Return the [X, Y] coordinate for the center point of the cell that contains the specified text.  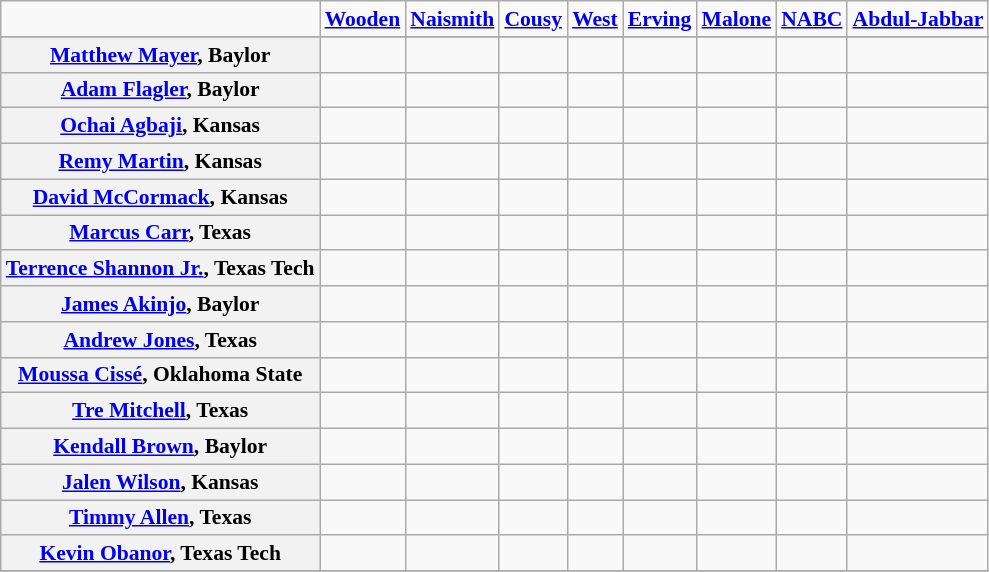
NABC [812, 19]
Andrew Jones, Texas [160, 340]
Adam Flagler, Baylor [160, 90]
Jalen Wilson, Kansas [160, 482]
Cousy [533, 19]
Timmy Allen, Texas [160, 518]
Abdul-Jabbar [918, 19]
Matthew Mayer, Baylor [160, 55]
Terrence Shannon Jr., Texas Tech [160, 269]
West [595, 19]
Moussa Cissé, Oklahoma State [160, 375]
David McCormack, Kansas [160, 197]
Ochai Agbaji, Kansas [160, 126]
Erving [660, 19]
Tre Mitchell, Texas [160, 411]
Remy Martin, Kansas [160, 162]
Malone [736, 19]
Wooden [363, 19]
Naismith [452, 19]
Kevin Obanor, Texas Tech [160, 554]
Marcus Carr, Texas [160, 233]
James Akinjo, Baylor [160, 304]
Kendall Brown, Baylor [160, 447]
